Determine the (x, y) coordinate at the center of the cell enclosing the given text.  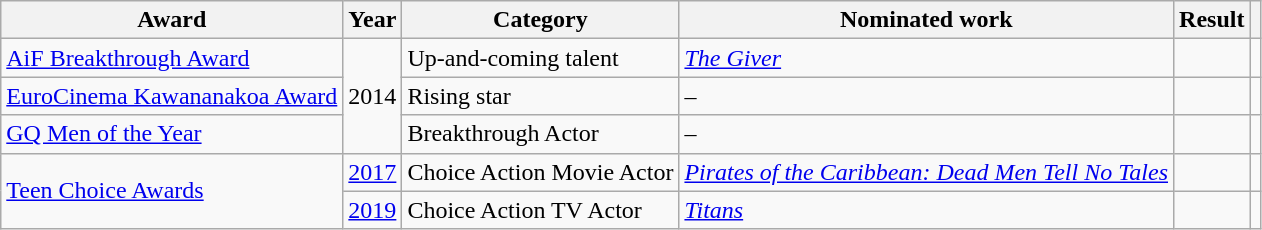
Up-and-coming talent (540, 58)
Rising star (540, 96)
Pirates of the Caribbean: Dead Men Tell No Tales (926, 172)
Teen Choice Awards (172, 191)
Result (1212, 20)
2014 (372, 96)
Choice Action Movie Actor (540, 172)
Category (540, 20)
The Giver (926, 58)
Titans (926, 210)
EuroCinema Kawananakoa Award (172, 96)
2017 (372, 172)
AiF Breakthrough Award (172, 58)
Nominated work (926, 20)
2019 (372, 210)
Breakthrough Actor (540, 134)
Choice Action TV Actor (540, 210)
Year (372, 20)
GQ Men of the Year (172, 134)
Award (172, 20)
